Capture the cell that displays the provided text and extract its (x, y) central coordinate. 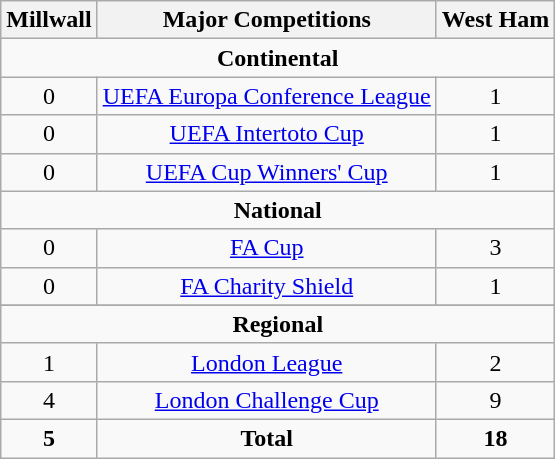
Millwall (49, 20)
2 (495, 362)
Major Competitions (266, 20)
5 (49, 438)
London League (266, 362)
National (278, 210)
Total (266, 438)
18 (495, 438)
9 (495, 400)
Regional (278, 324)
3 (495, 248)
4 (49, 400)
UEFA Cup Winners' Cup (266, 172)
FA Charity Shield (266, 286)
UEFA Intertoto Cup (266, 134)
Continental (278, 58)
West Ham (495, 20)
UEFA Europa Conference League (266, 96)
FA Cup (266, 248)
London Challenge Cup (266, 400)
